Return (X, Y) of the center of cell containing provided text 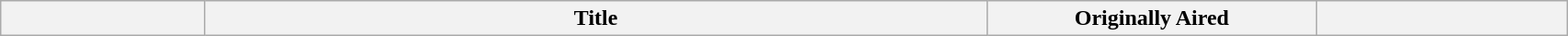
Title (595, 18)
Originally Aired (1152, 18)
